Provide the (X, Y) coordinate of the cell's center where the given text is located.  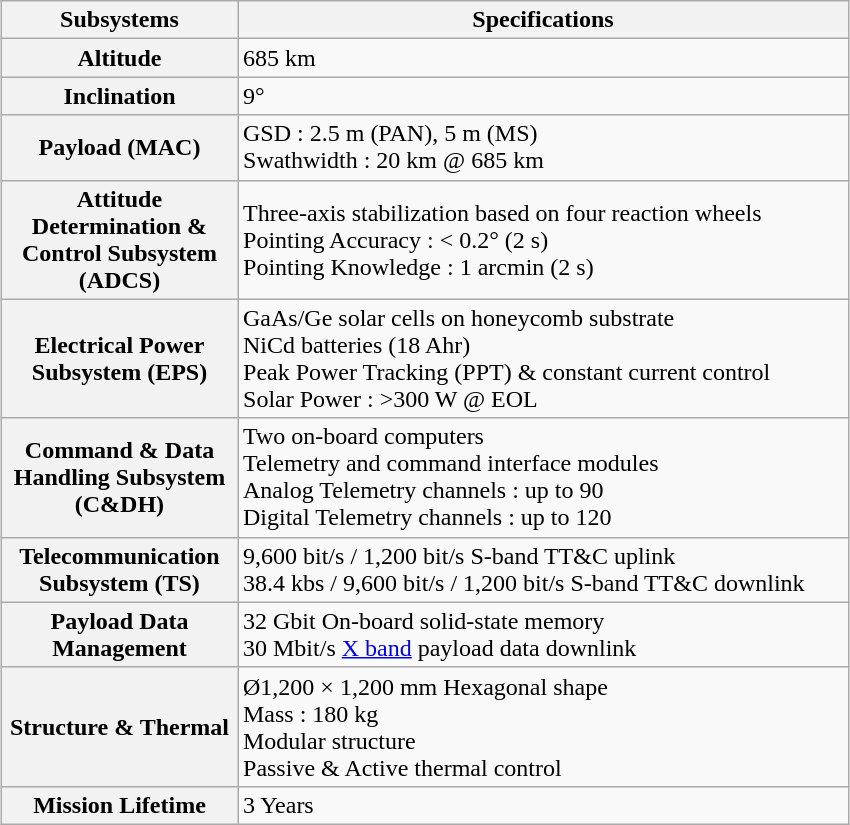
Electrical Power Subsystem (EPS) (119, 358)
Telecommunication Subsystem (TS) (119, 570)
Altitude (119, 58)
3 Years (544, 805)
GSD : 2.5 m (PAN), 5 m (MS)Swathwidth : 20 km @ 685 km (544, 148)
Structure & Thermal (119, 726)
Payload Data Management (119, 634)
Specifications (544, 20)
Two on-board computersTelemetry and command interface modulesAnalog Telemetry channels : up to 90Digital Telemetry channels : up to 120 (544, 478)
Command & Data Handling Subsystem (C&DH) (119, 478)
685 km (544, 58)
32 Gbit On-board solid-state memory30 Mbit/s X band payload data downlink (544, 634)
9° (544, 96)
Subsystems (119, 20)
Attitude Determination & Control Subsystem (ADCS) (119, 240)
GaAs/Ge solar cells on honeycomb substrateNiCd batteries (18 Ahr)Peak Power Tracking (PPT) & constant current controlSolar Power : >300 W @ EOL (544, 358)
Inclination (119, 96)
Payload (MAC) (119, 148)
Ø1,200 × 1,200 mm Hexagonal shapeMass : 180 kgModular structurePassive & Active thermal control (544, 726)
Three-axis stabilization based on four reaction wheelsPointing Accuracy : < 0.2° (2 s)Pointing Knowledge : 1 arcmin (2 s) (544, 240)
Mission Lifetime (119, 805)
9,600 bit/s / 1,200 bit/s S-band TT&C uplink38.4 kbs / 9,600 bit/s / 1,200 bit/s S-band TT&C downlink (544, 570)
